Scan for the cell matching the given text and deliver its [X, Y] coordinate at center. 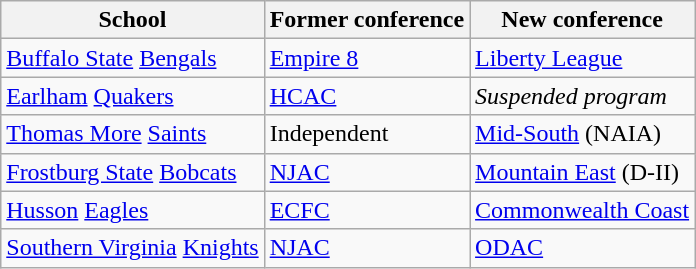
HCAC [366, 96]
Former conference [366, 20]
Mid-South (NAIA) [582, 134]
Thomas More Saints [132, 134]
Buffalo State Bengals [132, 58]
ECFC [366, 210]
Liberty League [582, 58]
ODAC [582, 248]
Earlham Quakers [132, 96]
Husson Eagles [132, 210]
Suspended program [582, 96]
Southern Virginia Knights [132, 248]
New conference [582, 20]
Empire 8 [366, 58]
Commonwealth Coast [582, 210]
Mountain East (D-II) [582, 172]
Frostburg State Bobcats [132, 172]
School [132, 20]
Independent [366, 134]
